Pinpoint the cell where the given text exists, returning its [X, Y] midpoint coordinate. 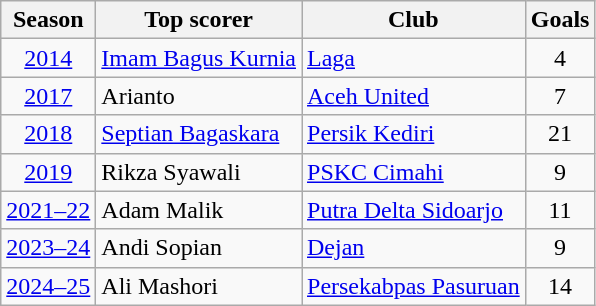
PSKC Cimahi [414, 172]
2023–24 [48, 248]
Arianto [199, 96]
Top scorer [199, 20]
Persekabpas Pasuruan [414, 286]
11 [560, 210]
Aceh United [414, 96]
Putra Delta Sidoarjo [414, 210]
Ali Mashori [199, 286]
Imam Bagus Kurnia [199, 58]
Rikza Syawali [199, 172]
Adam Malik [199, 210]
7 [560, 96]
Persik Kediri [414, 134]
2024–25 [48, 286]
Club [414, 20]
14 [560, 286]
2017 [48, 96]
2021–22 [48, 210]
Laga [414, 58]
Septian Bagaskara [199, 134]
Dejan [414, 248]
2019 [48, 172]
Andi Sopian [199, 248]
4 [560, 58]
2018 [48, 134]
21 [560, 134]
2014 [48, 58]
Goals [560, 20]
Season [48, 20]
